Scan for the cell matching the given text and deliver its (X, Y) coordinate at center. 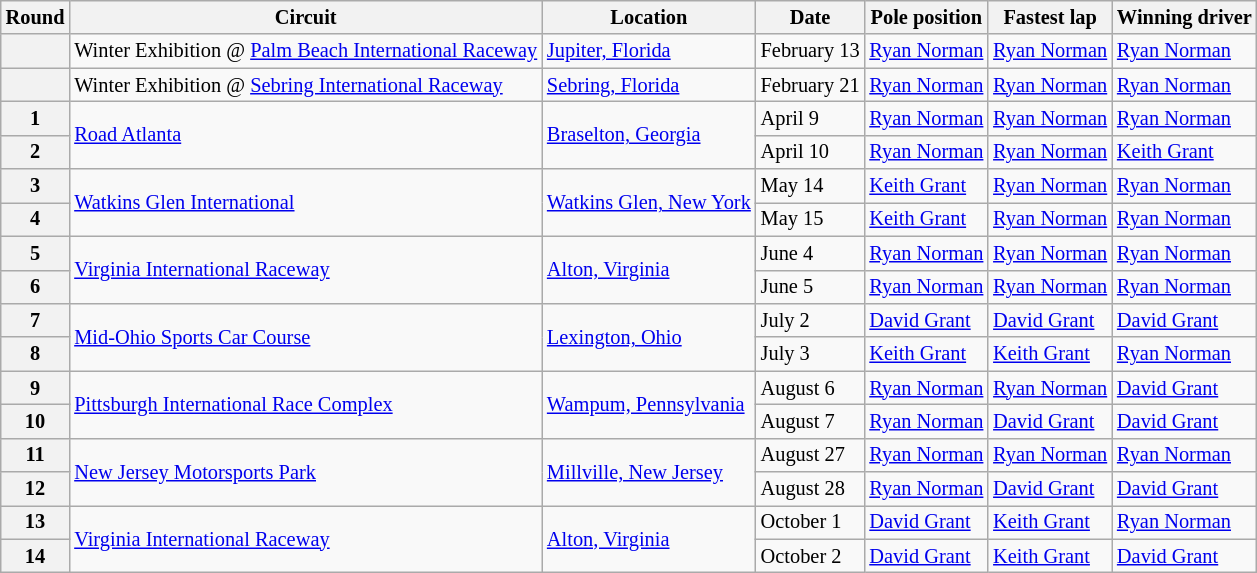
June 5 (810, 287)
Date (810, 17)
10 (36, 421)
June 4 (810, 253)
2 (36, 152)
Lexington, Ohio (649, 336)
August 27 (810, 455)
Winter Exhibition @ Palm Beach International Raceway (306, 51)
8 (36, 354)
3 (36, 186)
February 21 (810, 85)
9 (36, 388)
1 (36, 118)
August 7 (810, 421)
6 (36, 287)
Millville, New Jersey (649, 472)
May 14 (810, 186)
4 (36, 219)
Braselton, Georgia (649, 134)
Circuit (306, 17)
May 15 (810, 219)
July 2 (810, 320)
11 (36, 455)
Round (36, 17)
July 3 (810, 354)
April 10 (810, 152)
14 (36, 556)
13 (36, 522)
Watkins Glen International (306, 202)
Winning driver (1184, 17)
Wampum, Pennsylvania (649, 404)
October 1 (810, 522)
October 2 (810, 556)
Fastest lap (1050, 17)
Winter Exhibition @ Sebring International Raceway (306, 85)
Road Atlanta (306, 134)
August 28 (810, 489)
5 (36, 253)
Jupiter, Florida (649, 51)
Sebring, Florida (649, 85)
New Jersey Motorsports Park (306, 472)
12 (36, 489)
August 6 (810, 388)
Pittsburgh International Race Complex (306, 404)
7 (36, 320)
Mid-Ohio Sports Car Course (306, 336)
Pole position (926, 17)
Watkins Glen, New York (649, 202)
April 9 (810, 118)
Location (649, 17)
February 13 (810, 51)
